Output the [x, y] coordinate of the center of the cell containing the given text.  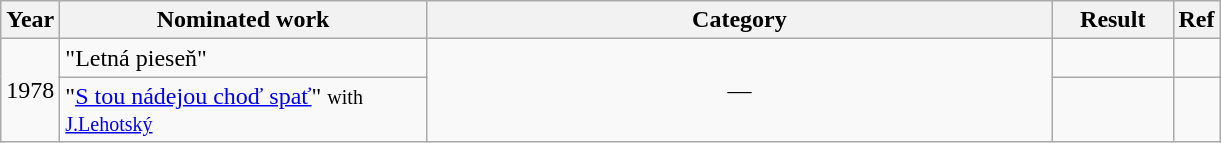
Nominated work [244, 20]
Category [739, 20]
Year [30, 20]
Result [1112, 20]
"Letná pieseň" [244, 58]
1978 [30, 90]
— [739, 90]
"S tou nádejou choď spať" with J.Lehotský [244, 110]
Ref [1196, 20]
